Search for the cell housing the specified text and yield its (X, Y) center coordinate. 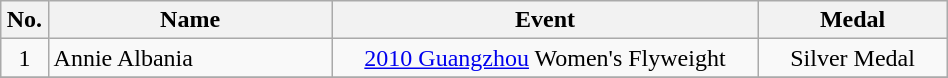
Annie Albania (190, 58)
Medal (852, 20)
2010 Guangzhou Women's Flyweight (545, 58)
Silver Medal (852, 58)
Name (190, 20)
Event (545, 20)
1 (24, 58)
No. (24, 20)
